Provide the (x, y) coordinate of the cell's center where the given text is located.  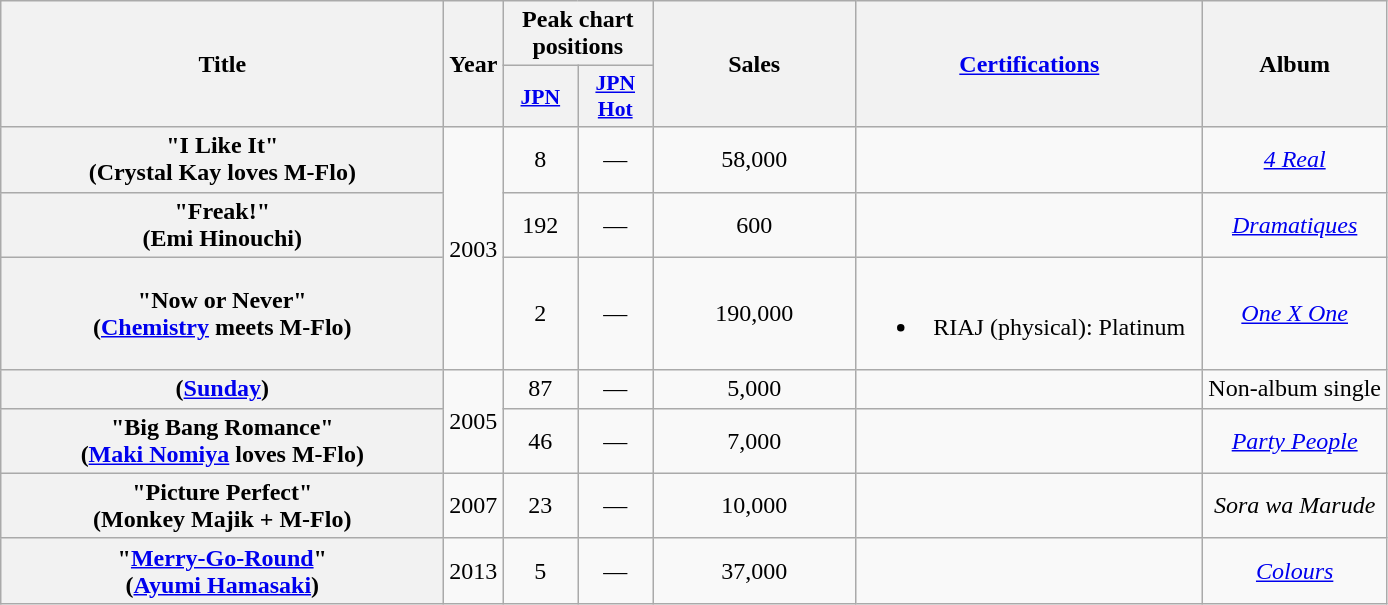
190,000 (754, 314)
10,000 (754, 506)
Title (222, 64)
RIAJ (physical): Platinum (1030, 314)
"Merry-Go-Round"(Ayumi Hamasaki) (222, 570)
One X One (1295, 314)
Album (1295, 64)
"I Like It"(Crystal Kay loves M-Flo) (222, 160)
Dramatiques (1295, 224)
"Picture Perfect"(Monkey Majik + M-Flo) (222, 506)
58,000 (754, 160)
2 (540, 314)
Year (474, 64)
5,000 (754, 389)
192 (540, 224)
Peak chart positions (578, 34)
JPN (540, 96)
87 (540, 389)
37,000 (754, 570)
Sora wa Marude (1295, 506)
"Freak!"(Emi Hinouchi) (222, 224)
4 Real (1295, 160)
(Sunday) (222, 389)
2013 (474, 570)
8 (540, 160)
23 (540, 506)
600 (754, 224)
Certifications (1030, 64)
2007 (474, 506)
Colours (1295, 570)
Sales (754, 64)
JPN Hot (616, 96)
7,000 (754, 440)
"Now or Never"(Chemistry meets M-Flo) (222, 314)
"Big Bang Romance"(Maki Nomiya loves M-Flo) (222, 440)
2003 (474, 248)
5 (540, 570)
Non-album single (1295, 389)
2005 (474, 422)
46 (540, 440)
Party People (1295, 440)
